Identify which cell holds the provided text, then report its [x, y] central coordinate. 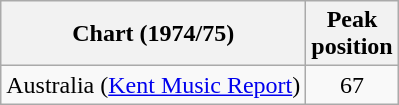
Australia (Kent Music Report) [154, 85]
Chart (1974/75) [154, 34]
67 [352, 85]
Peakposition [352, 34]
